Return (x, y) of the center of cell containing provided text 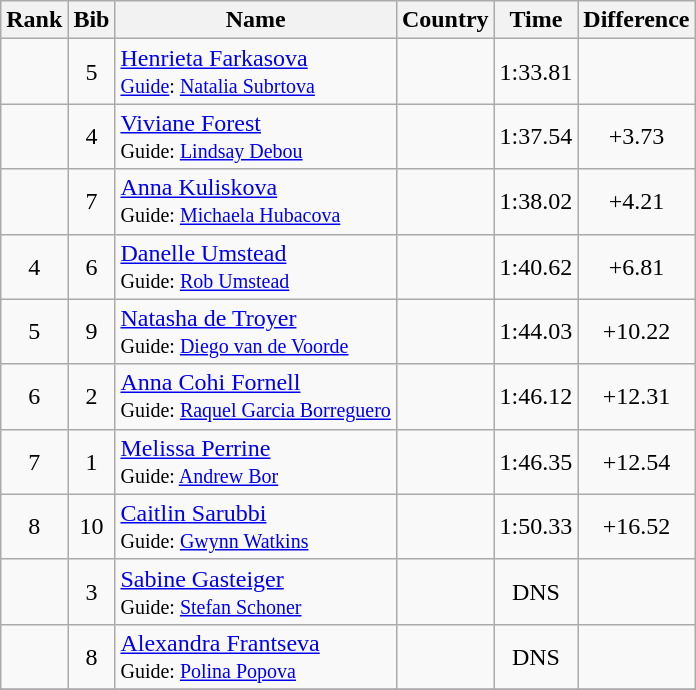
1:50.33 (536, 526)
9 (92, 332)
3 (92, 592)
Difference (636, 20)
Anna Cohi FornellGuide: Raquel Garcia Borreguero (256, 396)
Sabine GasteigerGuide: Stefan Schoner (256, 592)
Henrieta FarkasovaGuide: Natalia Subrtova (256, 72)
1 (92, 462)
Name (256, 20)
+4.21 (636, 202)
Country (445, 20)
Melissa PerrineGuide: Andrew Bor (256, 462)
1:46.35 (536, 462)
10 (92, 526)
+6.81 (636, 266)
+12.54 (636, 462)
+10.22 (636, 332)
+3.73 (636, 136)
1:33.81 (536, 72)
Bib (92, 20)
Danelle UmsteadGuide: Rob Umstead (256, 266)
Time (536, 20)
Viviane ForestGuide: Lindsay Debou (256, 136)
Caitlin SarubbiGuide: Gwynn Watkins (256, 526)
Anna KuliskovaGuide: Michaela Hubacova (256, 202)
Alexandra FrantsevaGuide: Polina Popova (256, 656)
+12.31 (636, 396)
2 (92, 396)
1:46.12 (536, 396)
1:40.62 (536, 266)
1:37.54 (536, 136)
1:44.03 (536, 332)
Rank (34, 20)
Natasha de TroyerGuide: Diego van de Voorde (256, 332)
+16.52 (636, 526)
1:38.02 (536, 202)
